Scan for the cell matching the given text and deliver its (x, y) coordinate at center. 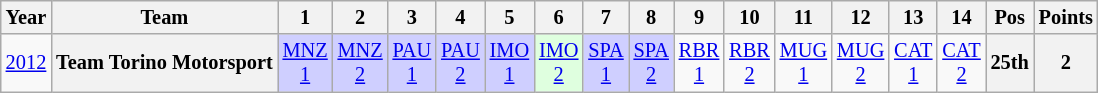
MUG1 (804, 63)
12 (860, 17)
2012 (26, 63)
4 (460, 17)
CAT2 (961, 63)
3 (412, 17)
SPA1 (606, 63)
IMO2 (558, 63)
PAU1 (412, 63)
8 (652, 17)
Pos (1010, 17)
25th (1010, 63)
6 (558, 17)
11 (804, 17)
IMO1 (510, 63)
Team (164, 17)
RBR1 (699, 63)
1 (306, 17)
9 (699, 17)
5 (510, 17)
13 (913, 17)
SPA2 (652, 63)
RBR2 (749, 63)
10 (749, 17)
Year (26, 17)
Points (1066, 17)
14 (961, 17)
CAT1 (913, 63)
Team Torino Motorsport (164, 63)
PAU2 (460, 63)
MNZ1 (306, 63)
7 (606, 17)
MUG2 (860, 63)
MNZ2 (360, 63)
